From the cell containing the given text, extract its center point as (X, Y) coordinate. 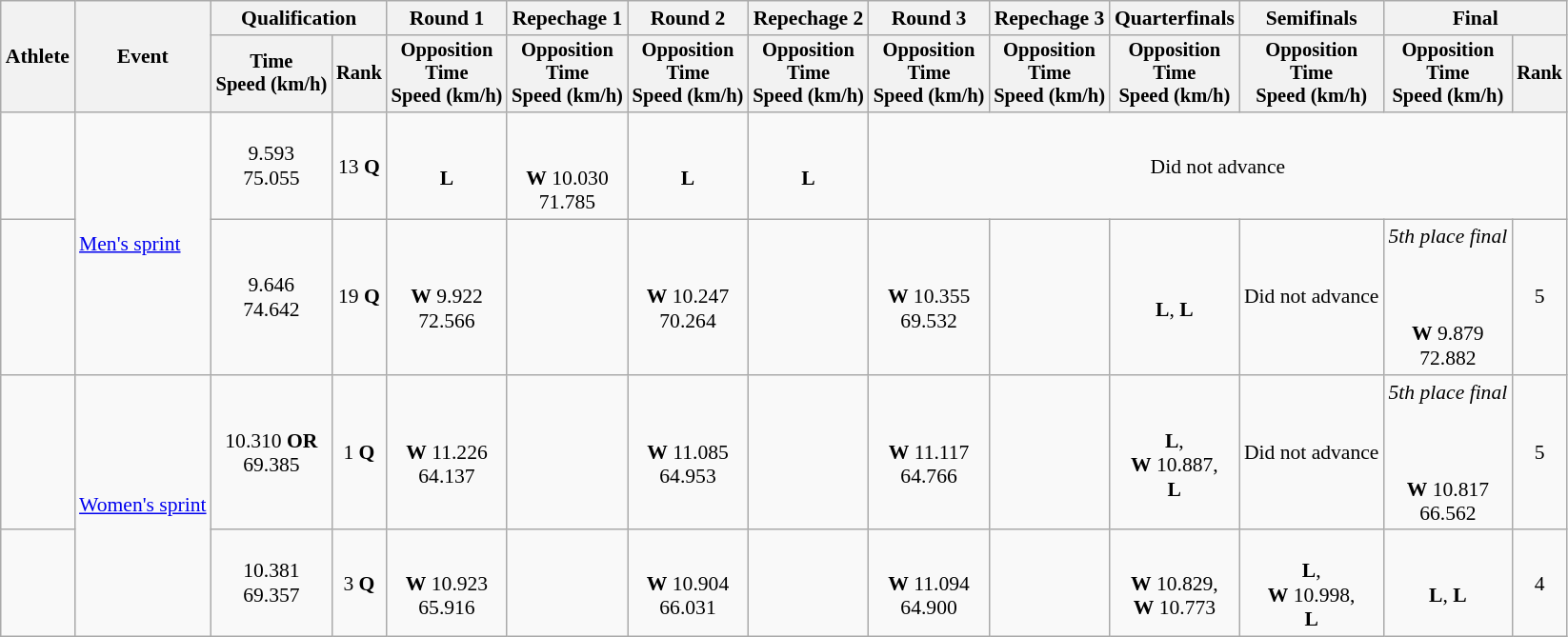
19 Q (359, 297)
W 10.92365.916 (448, 584)
Women's sprint (143, 507)
Round 3 (930, 18)
Repechage 1 (568, 18)
W 11.09464.900 (930, 584)
L,W 10.887,L (1175, 453)
Repechage 3 (1050, 18)
3 Q (359, 584)
Round 2 (688, 18)
W 10.829,W 10.773 (1175, 584)
W 10.90466.031 (688, 584)
Athlete (38, 57)
5th place finalW 9.87972.882 (1448, 297)
1 Q (359, 453)
9.59375.055 (272, 166)
W 11.08564.953 (688, 453)
Men's sprint (143, 244)
Round 1 (448, 18)
10.310 OR69.385 (272, 453)
Qualification (299, 18)
TimeSpeed (km/h) (272, 74)
Quarterfinals (1175, 18)
9.64674.642 (272, 297)
Final (1475, 18)
10.38169.357 (272, 584)
4 (1539, 584)
W 11.11764.766 (930, 453)
Semifinals (1312, 18)
Event (143, 57)
Repechage 2 (808, 18)
13 Q (359, 166)
W 10.35569.532 (930, 297)
W 10.03071.785 (568, 166)
5th place finalW 10.81766.562 (1448, 453)
W 9.92272.566 (448, 297)
W 10.24770.264 (688, 297)
L,W 10.998,L (1312, 584)
W 11.22664.137 (448, 453)
